From the cell containing the given text, extract its center point as (X, Y) coordinate. 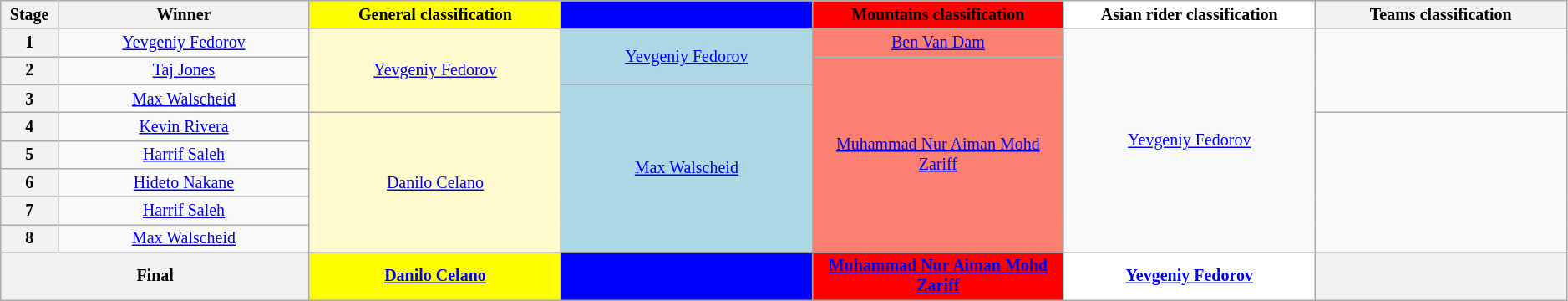
6 (30, 182)
8 (30, 239)
Kevin Rivera (184, 127)
Hideto Nakane (184, 182)
4 (30, 127)
Mountains classification (937, 15)
Winner (184, 15)
Stage (30, 15)
General classification (434, 15)
Teams classification (1440, 15)
5 (30, 154)
1 (30, 43)
Ben Van Dam (937, 43)
7 (30, 211)
3 (30, 99)
2 (30, 70)
Taj Jones (184, 70)
Asian rider classification (1190, 15)
Final (155, 276)
